Return [x, y] of the center of cell containing provided text 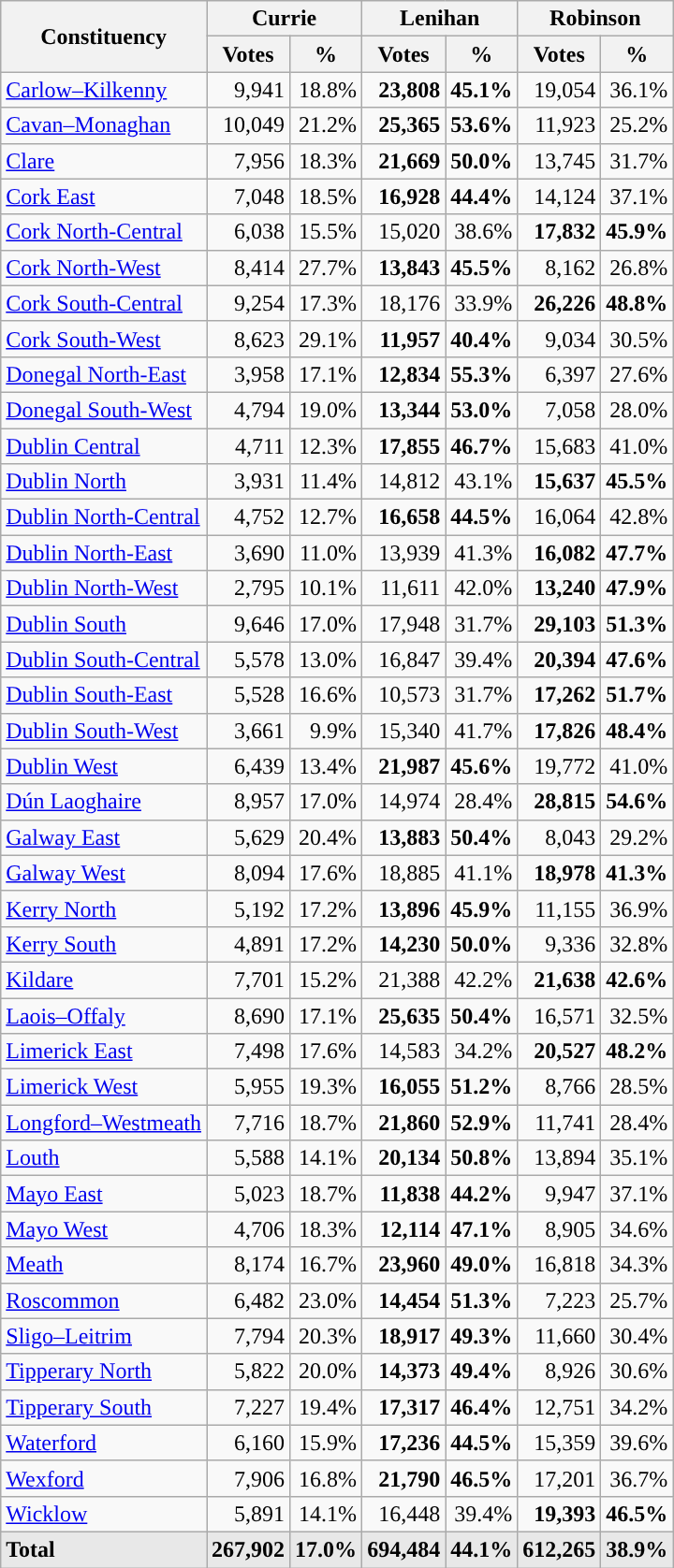
16,448 [404, 1514]
28.5% [637, 1087]
42.8% [637, 517]
Constituency [104, 36]
20,134 [404, 1158]
Kerry South [104, 944]
15.5% [326, 232]
Lenihan [440, 19]
20.0% [326, 1372]
16,082 [560, 553]
17.3% [326, 303]
8,926 [560, 1372]
25,635 [404, 1015]
Currie [284, 19]
3,931 [247, 482]
42.2% [481, 980]
8,094 [247, 873]
13,883 [404, 837]
17,236 [404, 1443]
9,034 [560, 339]
26,226 [560, 303]
53.6% [481, 125]
3,661 [247, 731]
33.9% [481, 303]
11,155 [560, 908]
5,891 [247, 1514]
14,812 [404, 482]
16.6% [326, 695]
4,706 [247, 1229]
9,947 [560, 1194]
49.3% [481, 1336]
14,230 [404, 944]
Galway West [104, 873]
46.4% [481, 1407]
14,124 [560, 196]
13,894 [560, 1158]
Dublin West [104, 766]
15,020 [404, 232]
34.6% [637, 1229]
27.7% [326, 268]
42.0% [481, 588]
15.9% [326, 1443]
8,766 [560, 1087]
16,571 [560, 1015]
Cavan–Monaghan [104, 125]
48.2% [637, 1052]
17,832 [560, 232]
21,388 [404, 980]
7,227 [247, 1407]
5,629 [247, 837]
29.2% [637, 837]
Limerick East [104, 1052]
23,808 [404, 90]
20.4% [326, 837]
20,394 [560, 660]
14,583 [404, 1052]
5,822 [247, 1372]
Dublin North-West [104, 588]
Cork South-West [104, 339]
12,751 [560, 1407]
49.4% [481, 1372]
Mayo West [104, 1229]
19,054 [560, 90]
11,838 [404, 1194]
5,588 [247, 1158]
8,690 [247, 1015]
Laois–Offaly [104, 1015]
21,669 [404, 161]
49.0% [481, 1265]
13.0% [326, 660]
36.1% [637, 90]
52.9% [481, 1123]
10.1% [326, 588]
12,114 [404, 1229]
7,701 [247, 980]
8,957 [247, 802]
38.6% [481, 232]
55.3% [481, 374]
Louth [104, 1158]
15,683 [560, 446]
6,482 [247, 1300]
Cork East [104, 196]
42.6% [637, 980]
7,716 [247, 1123]
11.0% [326, 553]
Sligo–Leitrim [104, 1336]
13,843 [404, 268]
13,896 [404, 908]
Meath [104, 1265]
18,176 [404, 303]
8,905 [560, 1229]
38.9% [637, 1549]
21,987 [404, 766]
6,397 [560, 374]
16,847 [404, 660]
35.1% [637, 1158]
Kildare [104, 980]
54.6% [637, 802]
Dublin South-East [104, 695]
14,974 [404, 802]
16,064 [560, 517]
7,956 [247, 161]
29.1% [326, 339]
4,891 [247, 944]
4,752 [247, 517]
29,103 [560, 624]
20,527 [560, 1052]
5,023 [247, 1194]
47.1% [481, 1229]
Clare [104, 161]
30.4% [637, 1336]
Cork North-Central [104, 232]
41.1% [481, 873]
Dublin North-Central [104, 517]
18,885 [404, 873]
18,917 [404, 1336]
28,815 [560, 802]
3,690 [247, 553]
612,265 [560, 1549]
19,772 [560, 766]
43.1% [481, 482]
Dublin South-West [104, 731]
44.1% [481, 1549]
Kerry North [104, 908]
16.7% [326, 1265]
8,414 [247, 268]
15,637 [560, 482]
13.4% [326, 766]
18.5% [326, 196]
30.5% [637, 339]
25.7% [637, 1300]
15,340 [404, 731]
Tipperary South [104, 1407]
Donegal North-East [104, 374]
28.0% [637, 410]
19,393 [560, 1514]
9,254 [247, 303]
4,794 [247, 410]
13,240 [560, 588]
6,038 [247, 232]
23.0% [326, 1300]
Wexford [104, 1478]
47.6% [637, 660]
Dublin North-East [104, 553]
9,941 [247, 90]
Dún Laoghaire [104, 802]
21,790 [404, 1478]
Cork South-Central [104, 303]
9.9% [326, 731]
25.2% [637, 125]
11,923 [560, 125]
13,344 [404, 410]
8,174 [247, 1265]
21,638 [560, 980]
7,794 [247, 1336]
27.6% [637, 374]
8,623 [247, 339]
18.8% [326, 90]
17,317 [404, 1407]
45.6% [481, 766]
32.8% [637, 944]
16,928 [404, 196]
16.8% [326, 1478]
21.2% [326, 125]
17,262 [560, 695]
15.2% [326, 980]
13,745 [560, 161]
9,336 [560, 944]
7,048 [247, 196]
Dublin North [104, 482]
11,611 [404, 588]
3,958 [247, 374]
4,711 [247, 446]
30.6% [637, 1372]
Waterford [104, 1443]
7,058 [560, 410]
12,834 [404, 374]
44.2% [481, 1194]
16,818 [560, 1265]
14,373 [404, 1372]
11,741 [560, 1123]
41.7% [481, 731]
Wicklow [104, 1514]
47.7% [637, 553]
17,948 [404, 624]
2,795 [247, 588]
39.6% [637, 1443]
267,902 [247, 1549]
16,055 [404, 1087]
Galway East [104, 837]
8,043 [560, 837]
5,192 [247, 908]
20.3% [326, 1336]
45.1% [481, 90]
51.7% [637, 695]
7,906 [247, 1478]
25,365 [404, 125]
17,826 [560, 731]
Longford–Westmeath [104, 1123]
7,498 [247, 1052]
47.9% [637, 588]
23,960 [404, 1265]
8,162 [560, 268]
5,955 [247, 1087]
Mayo East [104, 1194]
48.4% [637, 731]
12.3% [326, 446]
Total [104, 1549]
36.9% [637, 908]
16,658 [404, 517]
36.7% [637, 1478]
Dublin South-Central [104, 660]
Robinson [595, 19]
21,860 [404, 1123]
Donegal South-West [104, 410]
5,578 [247, 660]
Limerick West [104, 1087]
6,439 [247, 766]
19.0% [326, 410]
11.4% [326, 482]
46.7% [481, 446]
Tipperary North [104, 1372]
13,939 [404, 553]
5,528 [247, 695]
11,957 [404, 339]
26.8% [637, 268]
694,484 [404, 1549]
10,049 [247, 125]
53.0% [481, 410]
Cork North-West [104, 268]
19.4% [326, 1407]
40.4% [481, 339]
51.2% [481, 1087]
6,160 [247, 1443]
12.7% [326, 517]
19.3% [326, 1087]
17,855 [404, 446]
50.8% [481, 1158]
9,646 [247, 624]
11,660 [560, 1336]
14,454 [404, 1300]
7,223 [560, 1300]
32.5% [637, 1015]
34.3% [637, 1265]
18,978 [560, 873]
17,201 [560, 1478]
10,573 [404, 695]
15,359 [560, 1443]
Carlow–Kilkenny [104, 90]
44.4% [481, 196]
Roscommon [104, 1300]
Dublin Central [104, 446]
48.8% [637, 303]
Dublin South [104, 624]
